Search for the cell housing the specified text and yield its (x, y) center coordinate. 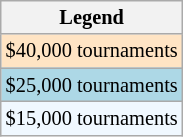
$25,000 tournaments (92, 85)
$15,000 tournaments (92, 118)
Legend (92, 17)
$40,000 tournaments (92, 51)
